Search for the cell housing the specified text and yield its (X, Y) center coordinate. 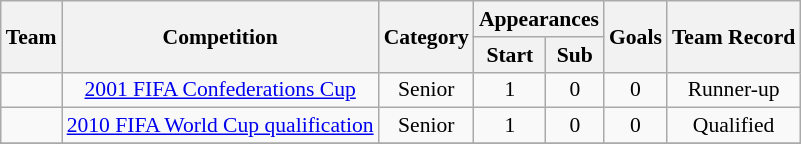
Qualified (734, 126)
2001 FIFA Confederations Cup (220, 90)
Category (426, 36)
Appearances (539, 19)
Goals (636, 36)
Team (32, 36)
Runner-up (734, 90)
Team Record (734, 36)
Start (510, 55)
Sub (575, 55)
Competition (220, 36)
2010 FIFA World Cup qualification (220, 126)
